Search for the cell housing the specified text and yield its [X, Y] center coordinate. 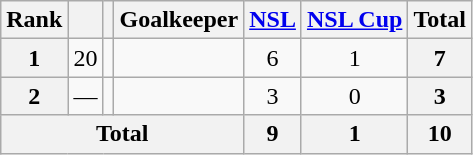
— [86, 96]
Goalkeeper [179, 20]
Rank [34, 20]
6 [273, 58]
NSL Cup [354, 20]
10 [440, 134]
NSL [273, 20]
2 [34, 96]
9 [273, 134]
7 [440, 58]
20 [86, 58]
0 [354, 96]
